Return (x, y) of the center of cell containing provided text 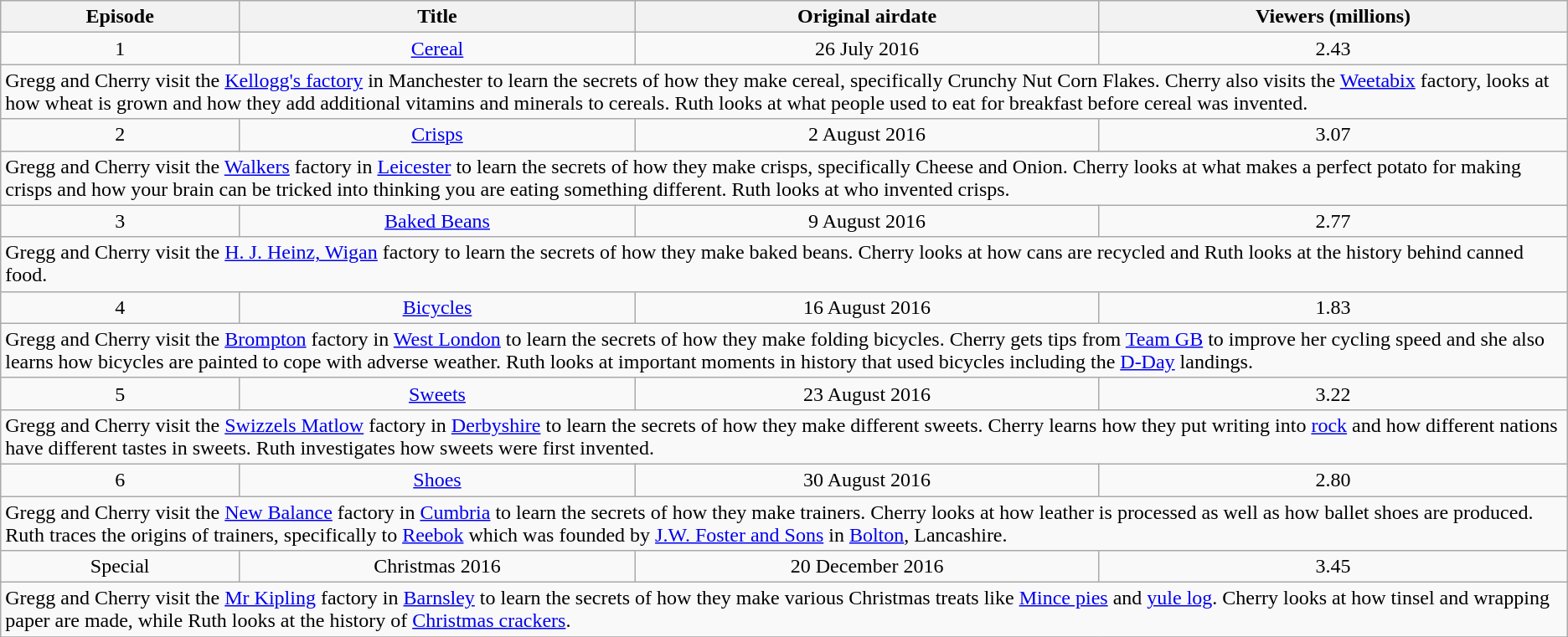
Christmas 2016 (437, 567)
6 (121, 480)
3.45 (1333, 567)
Original airdate (867, 17)
Sweets (437, 393)
1.83 (1333, 307)
3.22 (1333, 393)
9 August 2016 (867, 221)
Crisps (437, 135)
30 August 2016 (867, 480)
Shoes (437, 480)
26 July 2016 (867, 49)
2 (121, 135)
4 (121, 307)
Episode (121, 17)
20 December 2016 (867, 567)
Special (121, 567)
1 (121, 49)
Title (437, 17)
2 August 2016 (867, 135)
3.07 (1333, 135)
Cereal (437, 49)
2.77 (1333, 221)
2.43 (1333, 49)
3 (121, 221)
16 August 2016 (867, 307)
2.80 (1333, 480)
23 August 2016 (867, 393)
Baked Beans (437, 221)
Viewers (millions) (1333, 17)
Bicycles (437, 307)
5 (121, 393)
